Provide the [x, y] coordinate of the cell's center where the given text is located.  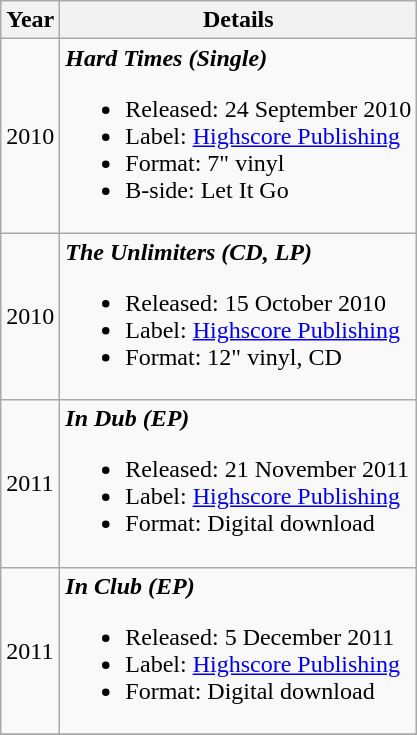
In Club (EP)Released: 5 December 2011Label: Highscore PublishingFormat: Digital download [238, 650]
Year [30, 20]
The Unlimiters (CD, LP)Released: 15 October 2010Label: Highscore PublishingFormat: 12" vinyl, CD [238, 316]
Hard Times (Single)Released: 24 September 2010Label: Highscore PublishingFormat: 7" vinylB-side: Let It Go [238, 136]
In Dub (EP)Released: 21 November 2011Label: Highscore PublishingFormat: Digital download [238, 484]
Details [238, 20]
